Locate the cell with the specified text and output its (x, y) center coordinate. 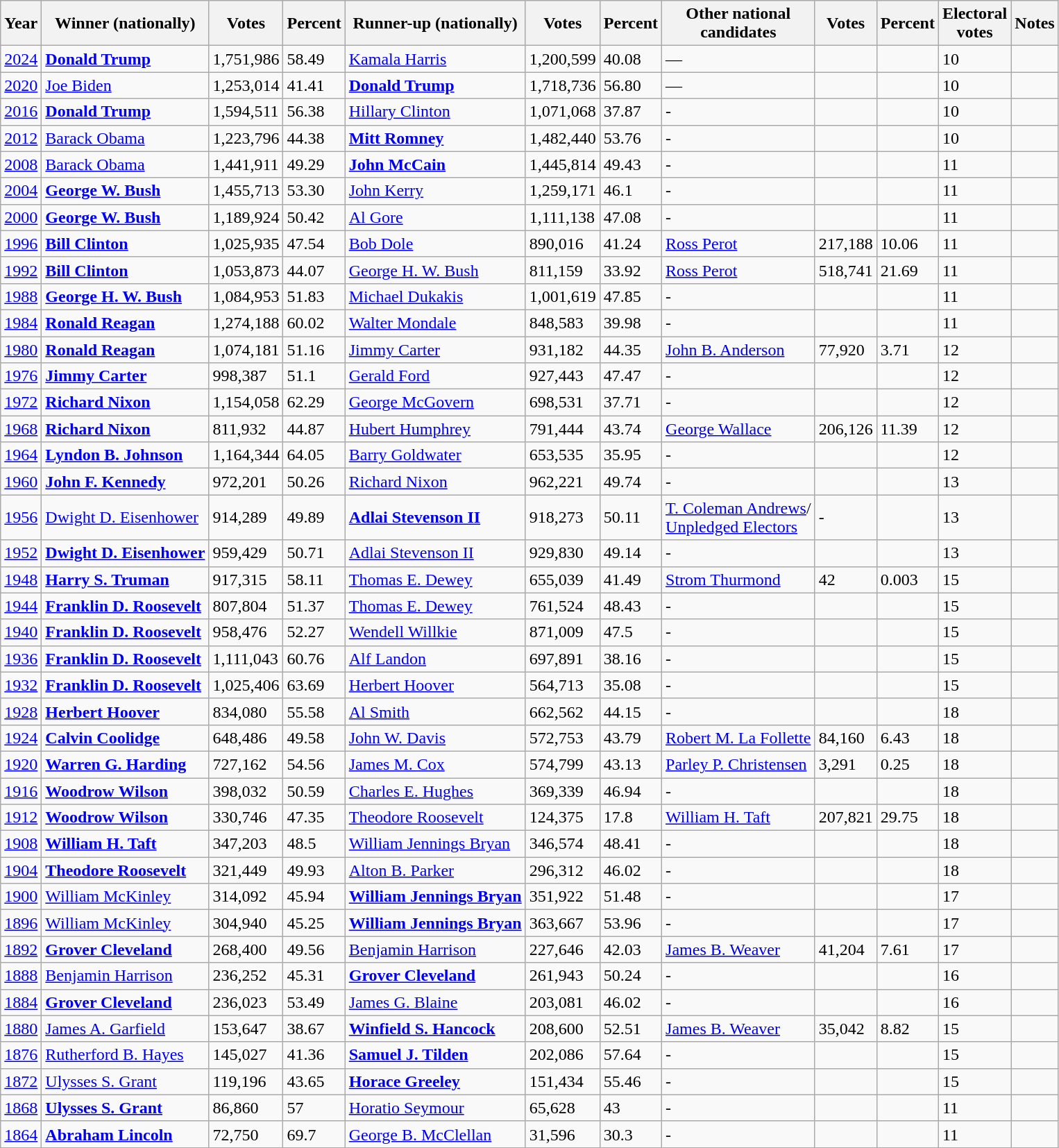
347,203 (246, 844)
1,200,599 (562, 59)
49.43 (630, 164)
304,940 (246, 923)
Samuel J. Tilden (435, 1055)
George Wallace (738, 429)
1,164,344 (246, 455)
50.26 (314, 482)
49.14 (630, 553)
49.58 (314, 738)
40.08 (630, 59)
1884 (21, 1002)
41.36 (314, 1055)
1,594,511 (246, 112)
48.43 (630, 606)
321,449 (246, 870)
811,932 (246, 429)
49.29 (314, 164)
35.08 (630, 685)
206,126 (845, 429)
42.03 (630, 949)
1,001,619 (562, 296)
807,804 (246, 606)
52.51 (630, 1029)
959,429 (246, 553)
698,531 (562, 403)
55.46 (630, 1081)
1,189,924 (246, 217)
Other nationalcandidates (738, 24)
369,339 (562, 791)
2004 (21, 191)
Wendell Willkie (435, 632)
57.64 (630, 1055)
1948 (21, 580)
145,027 (246, 1055)
3.71 (908, 349)
10.06 (908, 244)
60.76 (314, 659)
35.95 (630, 455)
31,596 (562, 1134)
330,746 (246, 818)
Kamala Harris (435, 59)
1,259,171 (562, 191)
7.61 (908, 949)
Hubert Humphrey (435, 429)
363,667 (562, 923)
1968 (21, 429)
47.35 (314, 818)
6.43 (908, 738)
47.47 (630, 376)
1,445,814 (562, 164)
44.38 (314, 138)
2016 (21, 112)
203,081 (562, 1002)
151,434 (562, 1081)
0.003 (908, 580)
Strom Thurmond (738, 580)
1,084,953 (246, 296)
518,741 (845, 270)
51.1 (314, 376)
45.31 (314, 976)
43.74 (630, 429)
Calvin Coolidge (125, 738)
890,016 (562, 244)
Runner-up (nationally) (435, 24)
37.87 (630, 112)
1940 (21, 632)
124,375 (562, 818)
1912 (21, 818)
53.49 (314, 1002)
38.16 (630, 659)
86,860 (246, 1108)
Year (21, 24)
Electoralvotes (974, 24)
119,196 (246, 1081)
1,751,986 (246, 59)
50.71 (314, 553)
James M. Cox (435, 764)
Al Gore (435, 217)
John F. Kennedy (125, 482)
84,160 (845, 738)
2012 (21, 138)
697,891 (562, 659)
848,583 (562, 323)
917,315 (246, 580)
39.98 (630, 323)
47.5 (630, 632)
George McGovern (435, 403)
1868 (21, 1108)
1924 (21, 738)
1964 (21, 455)
0.25 (908, 764)
Gerald Ford (435, 376)
47.54 (314, 244)
1,074,181 (246, 349)
43 (630, 1108)
1888 (21, 976)
49.56 (314, 949)
958,476 (246, 632)
1916 (21, 791)
57 (314, 1108)
1,718,736 (562, 85)
2020 (21, 85)
George B. McClellan (435, 1134)
1900 (21, 897)
50.11 (630, 518)
655,039 (562, 580)
1992 (21, 270)
42 (845, 580)
56.80 (630, 85)
Abraham Lincoln (125, 1134)
51.37 (314, 606)
41.24 (630, 244)
41.49 (630, 580)
811,159 (562, 270)
761,524 (562, 606)
56.38 (314, 112)
648,486 (246, 738)
Notes (1035, 24)
1,274,188 (246, 323)
1,223,796 (246, 138)
1956 (21, 518)
653,535 (562, 455)
41,204 (845, 949)
47.85 (630, 296)
207,821 (845, 818)
Hillary Clinton (435, 112)
51.48 (630, 897)
1904 (21, 870)
69.7 (314, 1134)
Rutherford B. Hayes (125, 1055)
Joe Biden (125, 85)
49.74 (630, 482)
1972 (21, 403)
72,750 (246, 1134)
46.1 (630, 191)
1944 (21, 606)
50.42 (314, 217)
1980 (21, 349)
236,023 (246, 1002)
54.56 (314, 764)
791,444 (562, 429)
1,025,406 (246, 685)
Al Smith (435, 711)
Winner (nationally) (125, 24)
21.69 (908, 270)
44.35 (630, 349)
33.92 (630, 270)
51.16 (314, 349)
30.3 (630, 1134)
268,400 (246, 949)
Charles E. Hughes (435, 791)
8.82 (908, 1029)
564,713 (562, 685)
53.76 (630, 138)
398,032 (246, 791)
46.94 (630, 791)
227,646 (562, 949)
52.27 (314, 632)
63.69 (314, 685)
43.79 (630, 738)
998,387 (246, 376)
236,252 (246, 976)
1,441,911 (246, 164)
1976 (21, 376)
50.59 (314, 791)
871,009 (562, 632)
2024 (21, 59)
11.39 (908, 429)
1864 (21, 1134)
727,162 (246, 764)
Robert M. La Follette (738, 738)
914,289 (246, 518)
55.58 (314, 711)
53.30 (314, 191)
49.89 (314, 518)
Mitt Romney (435, 138)
1996 (21, 244)
65,628 (562, 1108)
49.93 (314, 870)
1960 (21, 482)
Winfield S. Hancock (435, 1029)
17.8 (630, 818)
314,092 (246, 897)
208,600 (562, 1029)
1988 (21, 296)
Michael Dukakis (435, 296)
62.29 (314, 403)
1920 (21, 764)
2000 (21, 217)
Horatio Seymour (435, 1108)
962,221 (562, 482)
1,154,058 (246, 403)
927,443 (562, 376)
64.05 (314, 455)
1,455,713 (246, 191)
1952 (21, 553)
44.15 (630, 711)
John B. Anderson (738, 349)
1876 (21, 1055)
1,482,440 (562, 138)
James G. Blaine (435, 1002)
37.71 (630, 403)
Horace Greeley (435, 1081)
Harry S. Truman (125, 580)
1,025,935 (246, 244)
47.08 (630, 217)
58.11 (314, 580)
John W. Davis (435, 738)
1872 (21, 1081)
Walter Mondale (435, 323)
662,562 (562, 711)
77,920 (845, 349)
44.87 (314, 429)
2008 (21, 164)
45.94 (314, 897)
53.96 (630, 923)
Warren G. Harding (125, 764)
44.07 (314, 270)
1,111,138 (562, 217)
153,647 (246, 1029)
John Kerry (435, 191)
John McCain (435, 164)
48.41 (630, 844)
35,042 (845, 1029)
572,753 (562, 738)
41.41 (314, 85)
574,799 (562, 764)
296,312 (562, 870)
1932 (21, 685)
1896 (21, 923)
51.83 (314, 296)
Alf Landon (435, 659)
929,830 (562, 553)
351,922 (562, 897)
James A. Garfield (125, 1029)
931,182 (562, 349)
918,273 (562, 518)
1984 (21, 323)
1,111,043 (246, 659)
48.5 (314, 844)
T. Coleman Andrews/Unpledged Electors (738, 518)
1,071,068 (562, 112)
346,574 (562, 844)
1936 (21, 659)
Barry Goldwater (435, 455)
1908 (21, 844)
58.49 (314, 59)
1928 (21, 711)
Bob Dole (435, 244)
Alton B. Parker (435, 870)
Parley P. Christensen (738, 764)
50.24 (630, 976)
60.02 (314, 323)
261,943 (562, 976)
834,080 (246, 711)
202,086 (562, 1055)
38.67 (314, 1029)
1,053,873 (246, 270)
217,188 (845, 244)
Lyndon B. Johnson (125, 455)
43.13 (630, 764)
43.65 (314, 1081)
1892 (21, 949)
1880 (21, 1029)
45.25 (314, 923)
3,291 (845, 764)
972,201 (246, 482)
29.75 (908, 818)
1,253,014 (246, 85)
